Locate the cell with the specified text and output its [x, y] center coordinate. 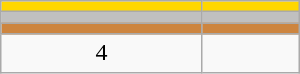
4 [102, 53]
